Identify which cell holds the provided text, then report its (x, y) central coordinate. 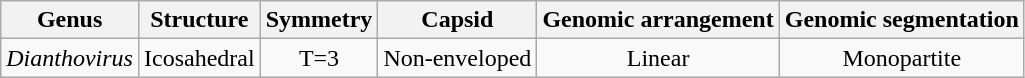
Genomic segmentation (902, 20)
Icosahedral (199, 58)
Dianthovirus (70, 58)
Structure (199, 20)
Linear (658, 58)
Non-enveloped (458, 58)
Monopartite (902, 58)
Symmetry (319, 20)
T=3 (319, 58)
Genus (70, 20)
Capsid (458, 20)
Genomic arrangement (658, 20)
